From the cell containing the given text, extract its center point as [x, y] coordinate. 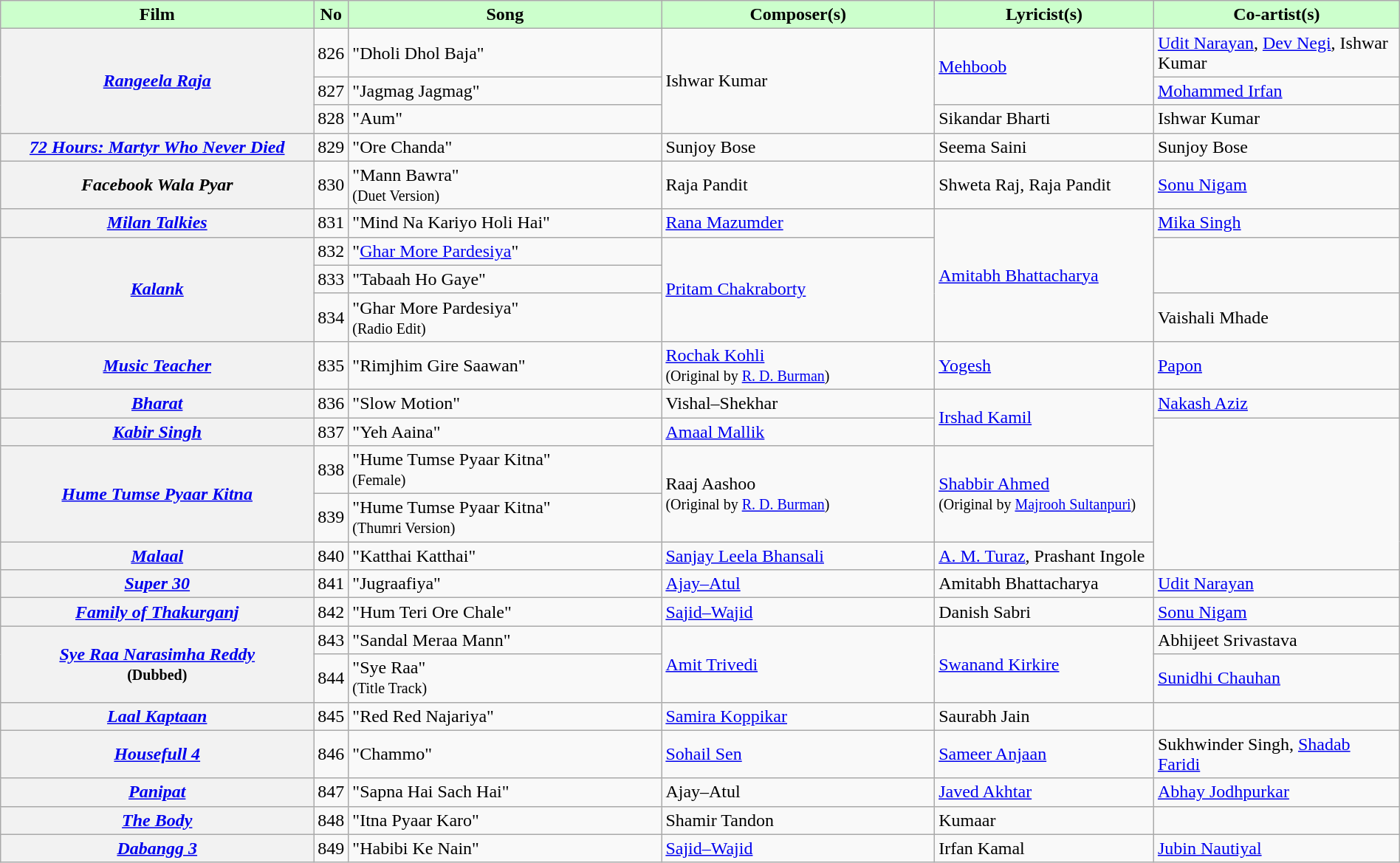
848 [331, 820]
Family of Thakurganj [157, 612]
839 [331, 518]
Mehboob [1044, 66]
Mika Singh [1276, 223]
Bharat [157, 403]
Housefull 4 [157, 754]
Jubin Nautiyal [1276, 848]
"Hume Tumse Pyaar Kitna"(Thumri Version) [505, 518]
838 [331, 470]
Lyricist(s) [1044, 15]
"Chammo" [505, 754]
"Sandal Meraa Mann" [505, 640]
The Body [157, 820]
Amit Trivedi [798, 664]
Shweta Raj, Raja Pandit [1044, 185]
844 [331, 678]
841 [331, 584]
847 [331, 792]
"Ore Chanda" [505, 147]
843 [331, 640]
Swanand Kirkire [1044, 664]
Vishal–Shekhar [798, 403]
Irshad Kamil [1044, 417]
"Mann Bawra"(Duet Version) [505, 185]
Pritam Chakraborty [798, 289]
Amaal Mallik [798, 432]
829 [331, 147]
Abhijeet Srivastava [1276, 640]
828 [331, 119]
"Ghar More Pardesiya" [505, 251]
Rochak Kohli(Original by R. D. Burman) [798, 365]
"Itna Pyaar Karo" [505, 820]
Sameer Anjaan [1044, 754]
"Katthai Katthai" [505, 556]
Abhay Jodhpurkar [1276, 792]
Sanjay Leela Bhansali [798, 556]
"Sapna Hai Sach Hai" [505, 792]
"Hum Teri Ore Chale" [505, 612]
"Jagmag Jagmag" [505, 91]
Malaal [157, 556]
833 [331, 279]
Facebook Wala Pyar [157, 185]
Sye Raa Narasimha Reddy(Dubbed) [157, 664]
Co-artist(s) [1276, 15]
"Ghar More Pardesiya"(Radio Edit) [505, 317]
826 [331, 53]
831 [331, 223]
"Sye Raa"(Title Track) [505, 678]
"Tabaah Ho Gaye" [505, 279]
Samira Koppikar [798, 716]
Mohammed Irfan [1276, 91]
845 [331, 716]
842 [331, 612]
Sunidhi Chauhan [1276, 678]
"Mind Na Kariyo Holi Hai" [505, 223]
"Jugraafiya" [505, 584]
Kabir Singh [157, 432]
Seema Saini [1044, 147]
Milan Talkies [157, 223]
Composer(s) [798, 15]
Panipat [157, 792]
Shabbir Ahmed(Original by Majrooh Sultanpuri) [1044, 494]
"Aum" [505, 119]
"Hume Tumse Pyaar Kitna"(Female) [505, 470]
Rangeela Raja [157, 81]
Papon [1276, 365]
Saurabh Jain [1044, 716]
Shamir Tandon [798, 820]
Laal Kaptaan [157, 716]
"Yeh Aaina" [505, 432]
832 [331, 251]
Sikandar Bharti [1044, 119]
827 [331, 91]
Sukhwinder Singh, Shadab Faridi [1276, 754]
A. M. Turaz, Prashant Ingole [1044, 556]
Vaishali Mhade [1276, 317]
836 [331, 403]
Danish Sabri [1044, 612]
Kalank [157, 289]
837 [331, 432]
"Dholi Dhol Baja" [505, 53]
Irfan Kamal [1044, 848]
"Slow Motion" [505, 403]
Udit Narayan [1276, 584]
830 [331, 185]
Raaj Aashoo(Original by R. D. Burman) [798, 494]
"Rimjhim Gire Saawan" [505, 365]
Song [505, 15]
Javed Akhtar [1044, 792]
"Red Red Najariya" [505, 716]
Super 30 [157, 584]
Udit Narayan, Dev Negi, Ishwar Kumar [1276, 53]
Rana Mazumder [798, 223]
840 [331, 556]
Hume Tumse Pyaar Kitna [157, 494]
Raja Pandit [798, 185]
Sohail Sen [798, 754]
Film [157, 15]
Nakash Aziz [1276, 403]
"Habibi Ke Nain" [505, 848]
Music Teacher [157, 365]
No [331, 15]
Kumaar [1044, 820]
Yogesh [1044, 365]
72 Hours: Martyr Who Never Died [157, 147]
834 [331, 317]
846 [331, 754]
Dabangg 3 [157, 848]
849 [331, 848]
835 [331, 365]
